From the cell containing the given text, extract its center point as [X, Y] coordinate. 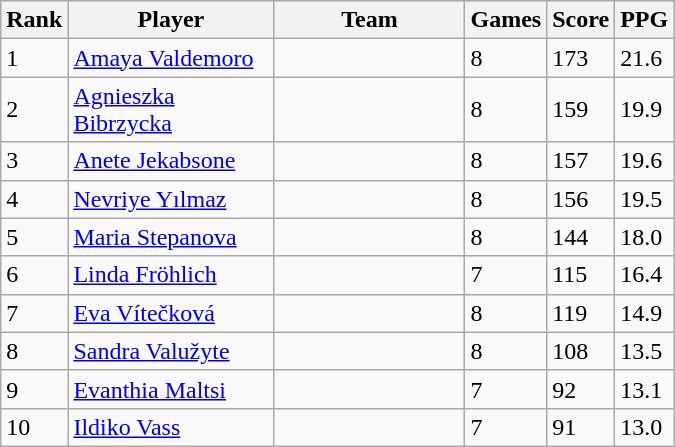
13.1 [644, 389]
2 [34, 110]
Rank [34, 20]
Score [581, 20]
Games [506, 20]
6 [34, 275]
21.6 [644, 58]
119 [581, 313]
Ildiko Vass [171, 427]
Nevriye Yılmaz [171, 199]
1 [34, 58]
Evanthia Maltsi [171, 389]
159 [581, 110]
Player [171, 20]
13.0 [644, 427]
Anete Jekabsone [171, 161]
4 [34, 199]
Eva Vítečková [171, 313]
157 [581, 161]
9 [34, 389]
3 [34, 161]
144 [581, 237]
16.4 [644, 275]
Sandra Valužyte [171, 351]
115 [581, 275]
5 [34, 237]
PPG [644, 20]
91 [581, 427]
Linda Fröhlich [171, 275]
173 [581, 58]
Maria Stepanova [171, 237]
Amaya Valdemoro [171, 58]
10 [34, 427]
Team [370, 20]
13.5 [644, 351]
19.6 [644, 161]
19.5 [644, 199]
18.0 [644, 237]
108 [581, 351]
92 [581, 389]
14.9 [644, 313]
Agnieszka Bibrzycka [171, 110]
19.9 [644, 110]
156 [581, 199]
